Locate the cell with the specified text and output its (x, y) center coordinate. 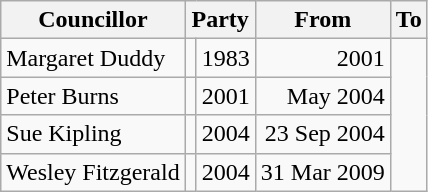
Wesley Fitzgerald (93, 172)
Party (220, 20)
23 Sep 2004 (322, 134)
Peter Burns (93, 96)
1983 (226, 58)
To (408, 20)
Margaret Duddy (93, 58)
Sue Kipling (93, 134)
From (322, 20)
31 Mar 2009 (322, 172)
Councillor (93, 20)
May 2004 (322, 96)
